Provide the [x, y] coordinate of the cell's center where the given text is located.  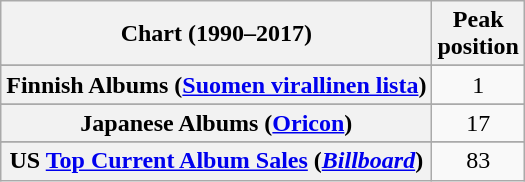
US Top Current Album Sales (Billboard) [216, 161]
83 [478, 161]
17 [478, 123]
1 [478, 85]
Chart (1990–2017) [216, 34]
Finnish Albums (Suomen virallinen lista) [216, 85]
Japanese Albums (Oricon) [216, 123]
Peakposition [478, 34]
